Return [X, Y] of the center of cell containing provided text 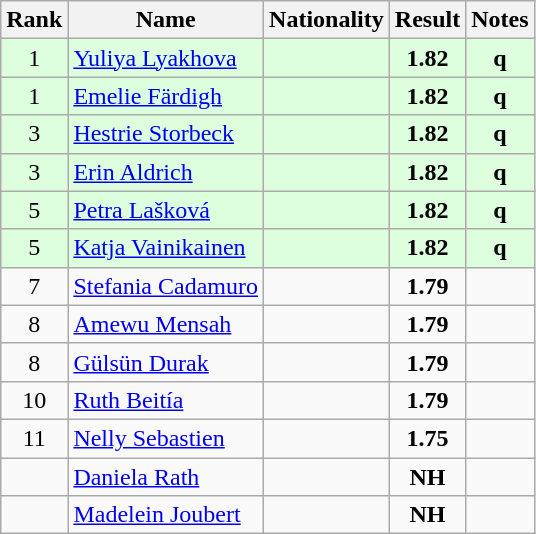
Amewu Mensah [166, 324]
Name [166, 20]
Rank [34, 20]
Result [427, 20]
Katja Vainikainen [166, 248]
Daniela Rath [166, 477]
10 [34, 400]
1.75 [427, 438]
Petra Lašková [166, 210]
Gülsün Durak [166, 362]
Nationality [327, 20]
Hestrie Storbeck [166, 134]
7 [34, 286]
Stefania Cadamuro [166, 286]
Emelie Färdigh [166, 96]
Erin Aldrich [166, 172]
Nelly Sebastien [166, 438]
Ruth Beitía [166, 400]
Madelein Joubert [166, 515]
Yuliya Lyakhova [166, 58]
11 [34, 438]
Notes [500, 20]
